Identify which cell holds the provided text, then report its [X, Y] central coordinate. 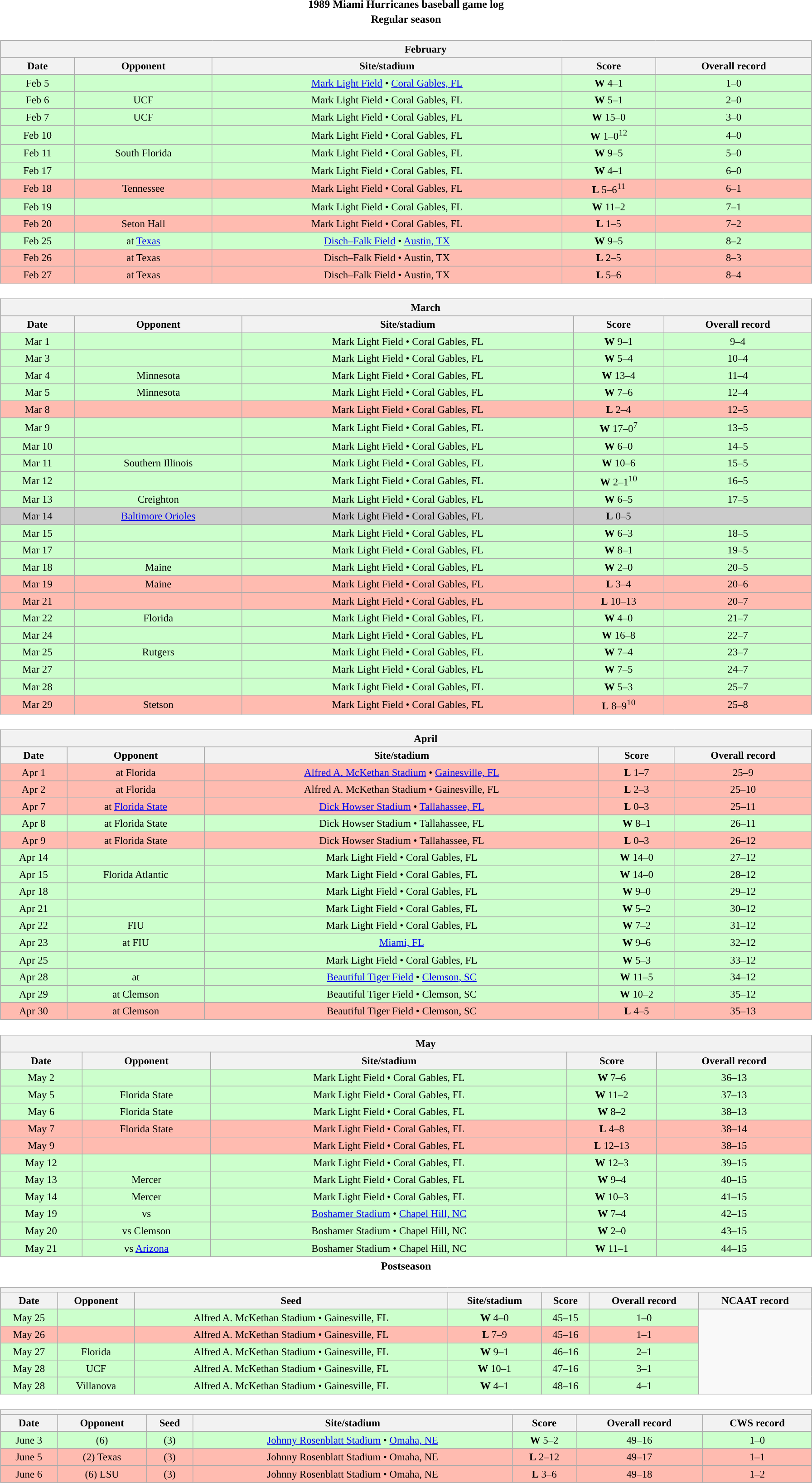
8–4 [734, 275]
27–12 [743, 858]
Mar 11 [37, 463]
Mar 14 [37, 516]
L 12–13 [612, 1146]
28–12 [743, 875]
38–13 [734, 1112]
Apr 21 [34, 909]
May 12 [41, 1163]
W 11–1 [612, 1248]
49–18 [639, 1474]
37–13 [734, 1095]
20–7 [738, 601]
Feb 26 [38, 258]
25–8 [738, 704]
Apr 2 [34, 790]
4–1 [644, 1386]
12–4 [738, 393]
46–16 [565, 1352]
22–7 [738, 635]
W 10–3 [612, 1197]
L 2–4 [619, 410]
47–16 [565, 1369]
Mar 12 [37, 481]
(2) Texas [102, 1457]
W 13–4 [619, 376]
31–12 [743, 926]
(6) [102, 1440]
10–4 [738, 359]
Feb 11 [38, 153]
33–12 [743, 960]
6–1 [734, 189]
W 17–07 [619, 427]
Feb 17 [38, 170]
May 5 [41, 1095]
W 1–012 [609, 135]
W 10–1 [495, 1369]
26–12 [743, 840]
Mar 19 [37, 584]
45–15 [565, 1318]
Southern Illinois [158, 463]
vs Clemson [147, 1231]
Mar 18 [37, 567]
8–2 [734, 241]
W 10–6 [619, 463]
11–4 [738, 376]
Feb 25 [38, 241]
vs [147, 1214]
Mar 27 [37, 669]
W 6–5 [619, 499]
W 5–1 [609, 100]
18–5 [738, 533]
South Florida [143, 153]
Baltimore Orioles [158, 516]
Feb 10 [38, 135]
7–1 [734, 207]
13–5 [738, 427]
Mar 4 [37, 376]
May 13 [41, 1180]
35–12 [743, 994]
49–16 [639, 1440]
W 9–4 [612, 1180]
W 5–4 [619, 359]
Mar 24 [37, 635]
March [406, 307]
Apr 29 [34, 994]
L 10–13 [619, 601]
45–16 [565, 1334]
W 10–2 [636, 994]
Apr 25 [34, 960]
L 1–5 [609, 223]
32–12 [743, 943]
Mar 13 [37, 499]
Apr 15 [34, 875]
24–7 [738, 669]
W 12–3 [612, 1163]
Florida Atlantic [136, 875]
W 16–8 [619, 635]
25–10 [743, 790]
CWS record [758, 1423]
Seton Hall [143, 223]
23–7 [738, 652]
Mar 9 [37, 427]
L 2–12 [544, 1457]
L 1–7 [636, 772]
40–15 [734, 1180]
48–16 [565, 1386]
25–11 [743, 806]
Apr 28 [34, 977]
34–12 [743, 977]
W 9–6 [636, 943]
3–1 [644, 1369]
Rutgers [158, 652]
Apr 23 [34, 943]
Mar 28 [37, 687]
Apr 22 [34, 926]
May 7 [41, 1129]
vs Arizona [147, 1248]
May 27 [29, 1352]
May 2 [41, 1078]
L 5–611 [609, 189]
17–5 [738, 499]
Feb 7 [38, 117]
42–15 [734, 1214]
(6) LSU [102, 1474]
Mar 17 [37, 550]
June 6 [29, 1474]
38–14 [734, 1129]
W 6–0 [619, 446]
Apr 9 [34, 840]
NCAAT record [755, 1300]
49–17 [639, 1457]
Feb 27 [38, 275]
February [406, 49]
16–5 [738, 481]
25–9 [743, 772]
at FIU [136, 943]
Tennessee [143, 189]
5–0 [734, 153]
8–3 [734, 258]
19–5 [738, 550]
Apr 14 [34, 858]
Mar 21 [37, 601]
20–5 [738, 567]
Mar 3 [37, 359]
39–15 [734, 1163]
36–13 [734, 1078]
L 5–6 [609, 275]
W 7–2 [636, 926]
Feb 5 [38, 83]
L 2–5 [609, 258]
14–5 [738, 446]
3–0 [734, 117]
at [136, 977]
W 8–2 [612, 1112]
May 9 [41, 1146]
6–0 [734, 170]
Apr 7 [34, 806]
W 7–5 [619, 669]
Mar 5 [37, 393]
May 26 [29, 1334]
May 20 [41, 1231]
41–15 [734, 1197]
1–2 [758, 1474]
May 21 [41, 1248]
Mar 22 [37, 618]
May 6 [41, 1112]
May 14 [41, 1197]
L 3–6 [544, 1474]
W 11–5 [636, 977]
L 0–5 [619, 516]
2–0 [734, 100]
Creighton [158, 499]
Stetson [158, 704]
W 9–0 [636, 892]
Feb 19 [38, 207]
May 19 [41, 1214]
35–13 [743, 1011]
L 2–3 [636, 790]
12–5 [738, 410]
L 7–9 [495, 1334]
April [406, 738]
30–12 [743, 909]
15–5 [738, 463]
Feb 6 [38, 100]
Miami, FL [402, 943]
43–15 [734, 1231]
44–15 [734, 1248]
Apr 18 [34, 892]
Villanova [96, 1386]
Mar 1 [37, 341]
W 2–110 [619, 481]
Apr 8 [34, 824]
L 4–5 [636, 1011]
Mar 25 [37, 652]
W 15–0 [609, 117]
26–11 [743, 824]
Mar 10 [37, 446]
20–6 [738, 584]
L 3–4 [619, 584]
25–7 [738, 687]
June 3 [29, 1440]
9–4 [738, 341]
L 8–910 [619, 704]
Feb 18 [38, 189]
Mar 8 [37, 410]
Mar 29 [37, 704]
4–0 [734, 135]
May [406, 1043]
W 6–3 [619, 533]
29–12 [743, 892]
June 5 [29, 1457]
Apr 1 [34, 772]
May 25 [29, 1318]
Mar 15 [37, 533]
21–7 [738, 618]
2–1 [644, 1352]
38–15 [734, 1146]
Apr 30 [34, 1011]
Feb 20 [38, 223]
FIU [136, 926]
L 4–8 [612, 1129]
7–2 [734, 223]
